For the text-containing cell, return its midpoint in (X, Y) coordinate format. 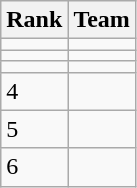
4 (34, 91)
Rank (34, 20)
5 (34, 129)
6 (34, 167)
Team (102, 20)
